Return the (X, Y) coordinate for the center point of the cell that contains the specified text.  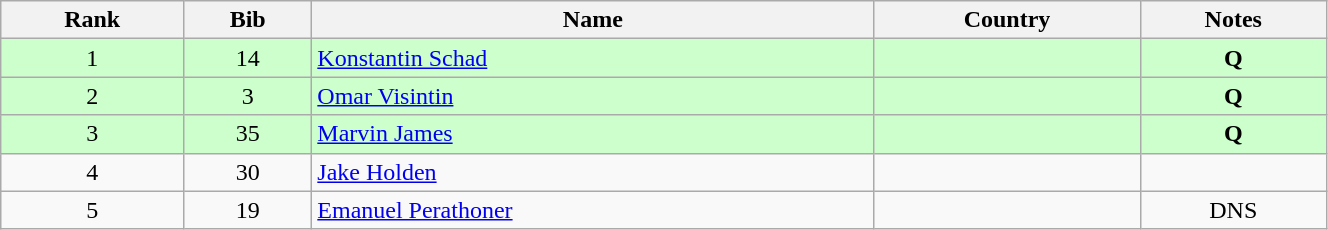
35 (248, 134)
30 (248, 172)
19 (248, 210)
Omar Visintin (593, 96)
DNS (1233, 210)
Country (1007, 20)
Rank (92, 20)
5 (92, 210)
Konstantin Schad (593, 58)
Notes (1233, 20)
Name (593, 20)
Bib (248, 20)
14 (248, 58)
2 (92, 96)
Jake Holden (593, 172)
Marvin James (593, 134)
Emanuel Perathoner (593, 210)
4 (92, 172)
1 (92, 58)
